Return [x, y] of the center of cell containing provided text 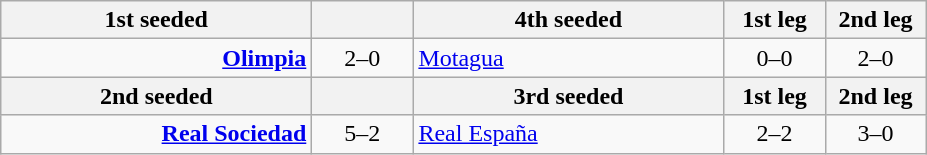
2nd seeded [156, 96]
5–2 [362, 134]
Olimpia [156, 58]
1st seeded [156, 20]
4th seeded [568, 20]
3–0 [876, 134]
0–0 [774, 58]
Motagua [568, 58]
3rd seeded [568, 96]
2–2 [774, 134]
Real España [568, 134]
Real Sociedad [156, 134]
